Output the (x, y) coordinate of the center of the cell containing the given text.  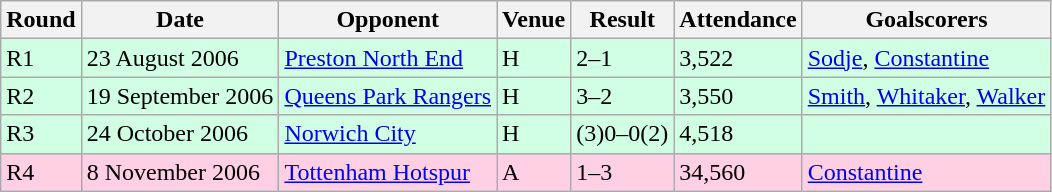
Round (41, 20)
8 November 2006 (180, 172)
Goalscorers (926, 20)
R1 (41, 58)
3,522 (738, 58)
R4 (41, 172)
Tottenham Hotspur (388, 172)
1–3 (622, 172)
Sodje, Constantine (926, 58)
Norwich City (388, 134)
Venue (534, 20)
Constantine (926, 172)
24 October 2006 (180, 134)
Date (180, 20)
A (534, 172)
R3 (41, 134)
23 August 2006 (180, 58)
Queens Park Rangers (388, 96)
Smith, Whitaker, Walker (926, 96)
3–2 (622, 96)
Attendance (738, 20)
19 September 2006 (180, 96)
4,518 (738, 134)
Result (622, 20)
Preston North End (388, 58)
Opponent (388, 20)
34,560 (738, 172)
2–1 (622, 58)
3,550 (738, 96)
(3)0–0(2) (622, 134)
R2 (41, 96)
